Locate the cell with the specified text and output its (x, y) center coordinate. 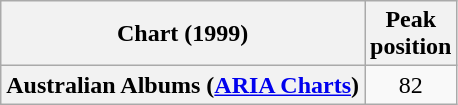
Australian Albums (ARIA Charts) (183, 85)
Peakposition (411, 34)
82 (411, 85)
Chart (1999) (183, 34)
